Capture the cell that displays the provided text and extract its (x, y) central coordinate. 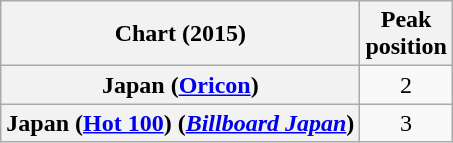
Japan (Hot 100) (Billboard Japan) (180, 123)
Chart (2015) (180, 34)
3 (406, 123)
2 (406, 85)
Peakposition (406, 34)
Japan (Oricon) (180, 85)
